Detect which cell encompasses the target text, then output its [X, Y] center coordinate. 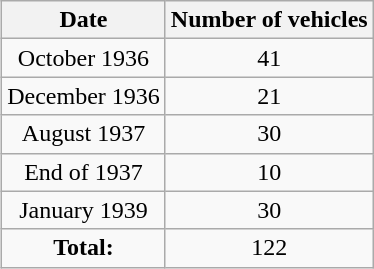
January 1939 [84, 210]
October 1936 [84, 58]
Number of vehicles [269, 20]
122 [269, 248]
December 1936 [84, 96]
August 1937 [84, 134]
Total: [84, 248]
Date [84, 20]
21 [269, 96]
10 [269, 172]
41 [269, 58]
End of 1937 [84, 172]
